Detect which cell encompasses the target text, then output its (x, y) center coordinate. 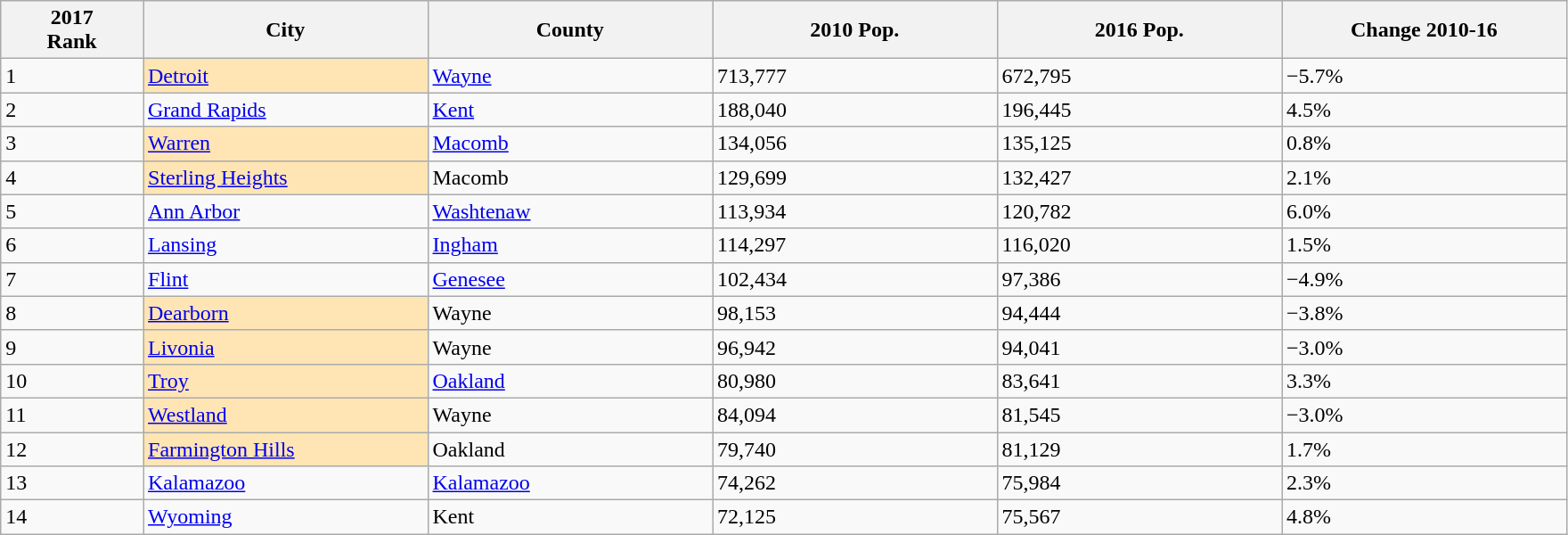
Genesee (570, 279)
4.5% (1424, 110)
2017Rank (72, 30)
City (285, 30)
672,795 (1139, 76)
Troy (285, 381)
135,125 (1139, 144)
1.5% (1424, 245)
120,782 (1139, 211)
1.7% (1424, 449)
Livonia (285, 347)
Detroit (285, 76)
Ingham (570, 245)
1 (72, 76)
79,740 (855, 449)
−4.9% (1424, 279)
10 (72, 381)
11 (72, 415)
3 (72, 144)
Warren (285, 144)
134,056 (855, 144)
129,699 (855, 177)
−3.8% (1424, 313)
80,980 (855, 381)
County (570, 30)
74,262 (855, 483)
98,153 (855, 313)
114,297 (855, 245)
75,567 (1139, 517)
13 (72, 483)
2 (72, 110)
Dearborn (285, 313)
3.3% (1424, 381)
94,444 (1139, 313)
84,094 (855, 415)
97,386 (1139, 279)
94,041 (1139, 347)
Washtenaw (570, 211)
4.8% (1424, 517)
102,434 (855, 279)
72,125 (855, 517)
Change 2010-16 (1424, 30)
5 (72, 211)
196,445 (1139, 110)
Westland (285, 415)
83,641 (1139, 381)
116,020 (1139, 245)
2.3% (1424, 483)
14 (72, 517)
Wyoming (285, 517)
−5.7% (1424, 76)
9 (72, 347)
0.8% (1424, 144)
81,545 (1139, 415)
4 (72, 177)
2.1% (1424, 177)
713,777 (855, 76)
7 (72, 279)
188,040 (855, 110)
Sterling Heights (285, 177)
2010 Pop. (855, 30)
12 (72, 449)
6.0% (1424, 211)
96,942 (855, 347)
81,129 (1139, 449)
2016 Pop. (1139, 30)
6 (72, 245)
Ann Arbor (285, 211)
113,934 (855, 211)
8 (72, 313)
Grand Rapids (285, 110)
Farmington Hills (285, 449)
Flint (285, 279)
132,427 (1139, 177)
75,984 (1139, 483)
Lansing (285, 245)
